From the cell containing the given text, extract its center point as (X, Y) coordinate. 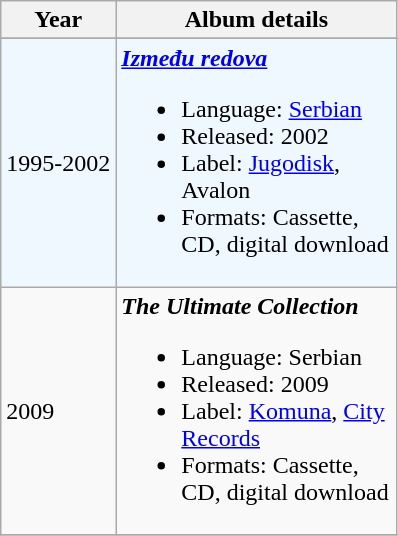
Album details (256, 20)
1995-2002 (58, 163)
2009 (58, 411)
Između redovaLanguage: SerbianReleased: 2002Label: Jugodisk, AvalonFormats: Cassette, CD, digital download (256, 163)
The Ultimate CollectionLanguage: SerbianReleased: 2009Label: Komuna, City RecordsFormats: Cassette, CD, digital download (256, 411)
Year (58, 20)
